Return the (x, y) coordinate for the center point of the cell that contains the specified text.  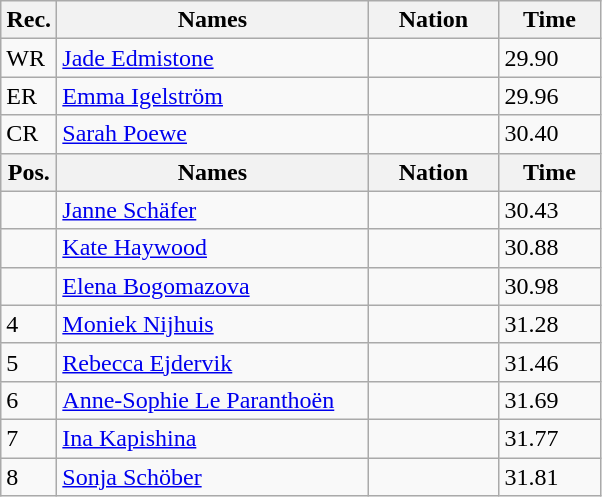
Sarah Poewe (212, 134)
30.98 (550, 286)
30.43 (550, 210)
Kate Haywood (212, 248)
Pos. (29, 172)
Rebecca Ejdervik (212, 362)
CR (29, 134)
29.96 (550, 96)
30.40 (550, 134)
Ina Kapishina (212, 438)
31.77 (550, 438)
Rec. (29, 20)
8 (29, 477)
Elena Bogomazova (212, 286)
31.69 (550, 400)
Janne Schäfer (212, 210)
29.90 (550, 58)
Moniek Nijhuis (212, 324)
WR (29, 58)
31.46 (550, 362)
Emma Igelström (212, 96)
Sonja Schöber (212, 477)
ER (29, 96)
4 (29, 324)
Anne-Sophie Le Paranthoën (212, 400)
5 (29, 362)
31.28 (550, 324)
30.88 (550, 248)
31.81 (550, 477)
7 (29, 438)
6 (29, 400)
Jade Edmistone (212, 58)
